Locate the cell with the specified text and output its (x, y) center coordinate. 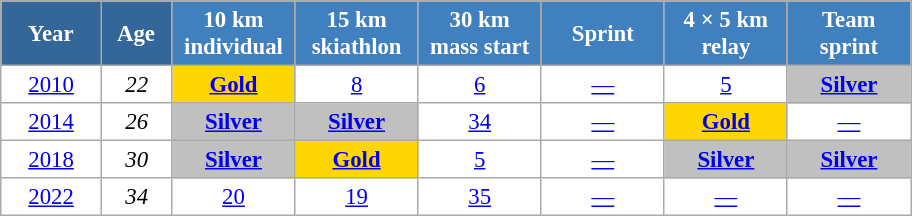
35 (480, 197)
2022 (52, 197)
Sprint (602, 34)
10 km individual (234, 34)
30 km mass start (480, 34)
2010 (52, 85)
26 (136, 122)
8 (356, 85)
Team sprint (848, 34)
19 (356, 197)
20 (234, 197)
2018 (52, 160)
Year (52, 34)
4 × 5 km relay (726, 34)
Age (136, 34)
22 (136, 85)
6 (480, 85)
30 (136, 160)
2014 (52, 122)
15 km skiathlon (356, 34)
